From the cell containing the given text, extract its center point as (x, y) coordinate. 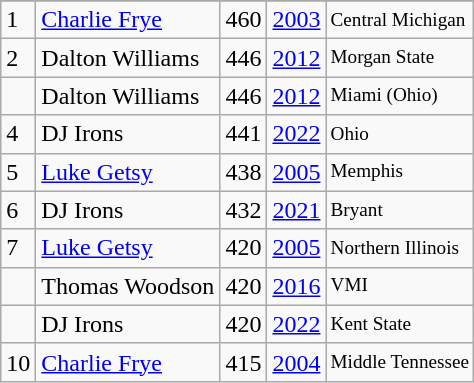
2004 (296, 362)
Ohio (400, 134)
Bryant (400, 210)
10 (18, 362)
432 (244, 210)
Miami (Ohio) (400, 96)
Thomas Woodson (128, 286)
2021 (296, 210)
1 (18, 20)
VMI (400, 286)
5 (18, 172)
Morgan State (400, 58)
2016 (296, 286)
438 (244, 172)
Northern Illinois (400, 248)
7 (18, 248)
415 (244, 362)
Kent State (400, 324)
Middle Tennessee (400, 362)
Central Michigan (400, 20)
6 (18, 210)
4 (18, 134)
Memphis (400, 172)
441 (244, 134)
2003 (296, 20)
460 (244, 20)
2 (18, 58)
